Determine the (x, y) coordinate at the center of the cell enclosing the given text.  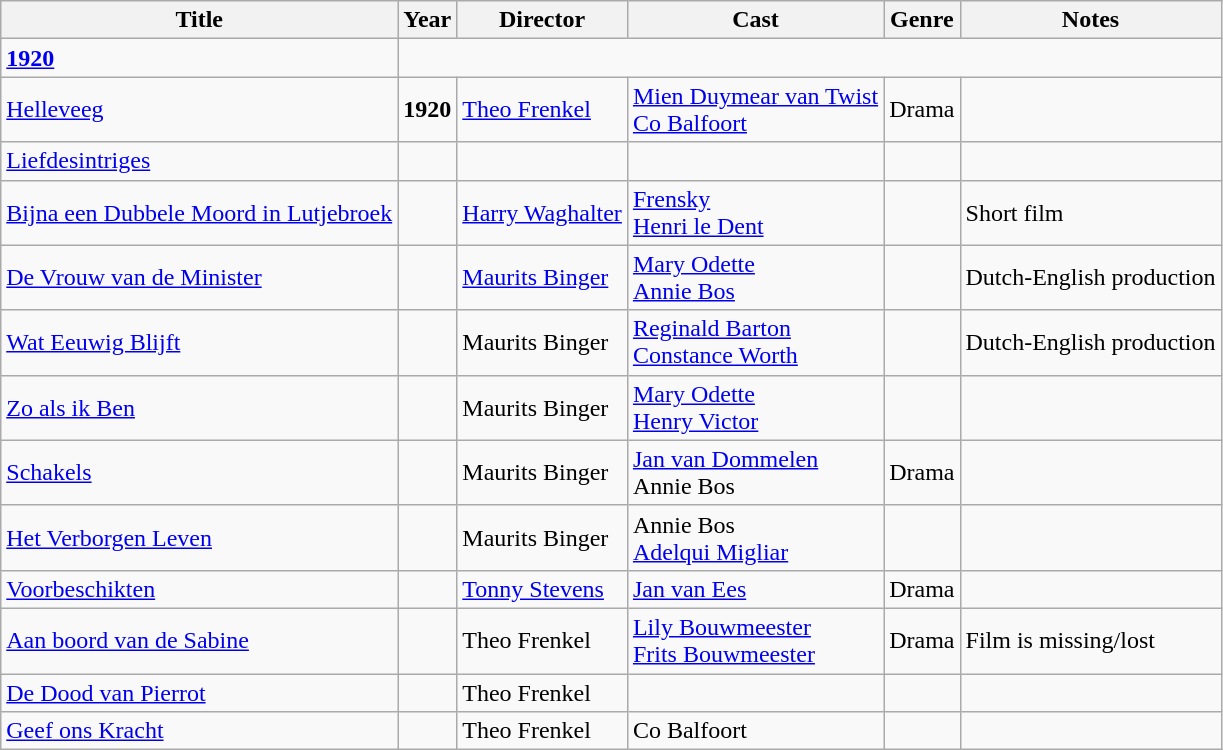
Voorbeschikten (200, 589)
Aan boord van de Sabine (200, 640)
Annie BosAdelqui Migliar (755, 538)
Helleveeg (200, 110)
De Dood van Pierrot (200, 693)
Mary OdetteHenry Victor (755, 408)
Wat Eeuwig Blijft (200, 342)
Mien Duymear van TwistCo Balfoort (755, 110)
Schakels (200, 472)
Mary OdetteAnnie Bos (755, 278)
Bijna een Dubbele Moord in Lutjebroek (200, 212)
Lily BouwmeesterFrits Bouwmeester (755, 640)
Geef ons Kracht (200, 731)
Co Balfoort (755, 731)
Director (542, 20)
FrenskyHenri le Dent (755, 212)
Reginald BartonConstance Worth (755, 342)
Film is missing/lost (1090, 640)
Jan van Ees (755, 589)
Tonny Stevens (542, 589)
De Vrouw van de Minister (200, 278)
Het Verborgen Leven (200, 538)
Title (200, 20)
Cast (755, 20)
Liefdesintriges (200, 161)
Genre (922, 20)
Jan van DommelenAnnie Bos (755, 472)
Zo als ik Ben (200, 408)
Short film (1090, 212)
Year (428, 20)
Harry Waghalter (542, 212)
Notes (1090, 20)
